Capture the cell that displays the provided text and extract its [x, y] central coordinate. 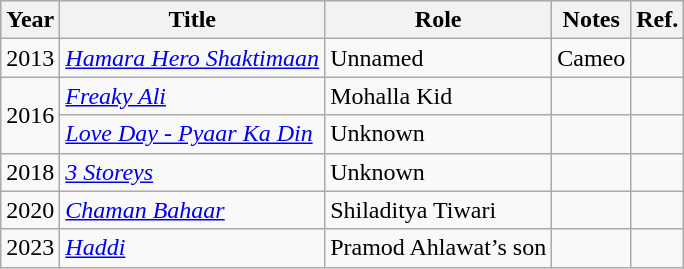
Love Day - Pyaar Ka Din [192, 134]
Notes [592, 20]
Hamara Hero Shaktimaan [192, 58]
2020 [30, 210]
Freaky Ali [192, 96]
Title [192, 20]
2018 [30, 172]
Unnamed [438, 58]
2013 [30, 58]
Pramod Ahlawat’s son [438, 248]
Haddi [192, 248]
Year [30, 20]
Cameo [592, 58]
Shiladitya Tiwari [438, 210]
Role [438, 20]
3 Storeys [192, 172]
2016 [30, 115]
2023 [30, 248]
Chaman Bahaar [192, 210]
Ref. [658, 20]
Mohalla Kid [438, 96]
